Capture the cell that displays the provided text and extract its (X, Y) central coordinate. 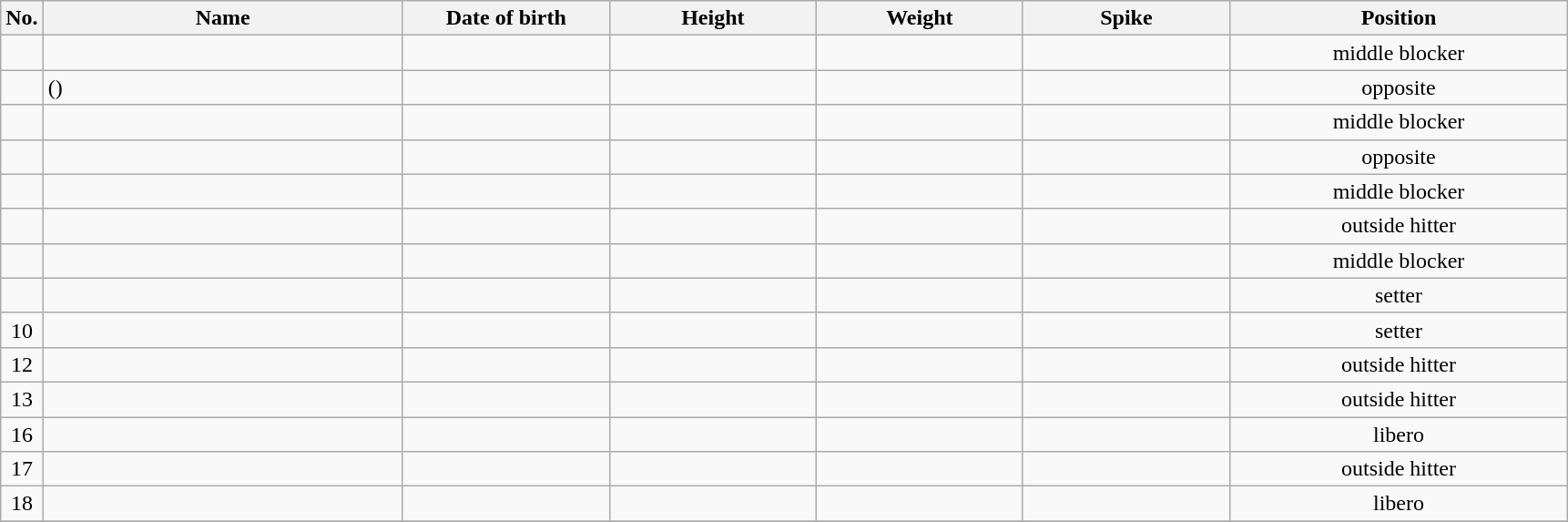
Weight (920, 18)
Date of birth (506, 18)
() (222, 87)
12 (22, 364)
16 (22, 435)
18 (22, 504)
Height (712, 18)
Name (222, 18)
17 (22, 469)
13 (22, 399)
Spike (1125, 18)
10 (22, 330)
No. (22, 18)
Position (1399, 18)
